Scan for the cell matching the given text and deliver its (X, Y) coordinate at center. 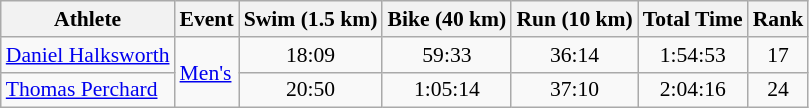
59:33 (446, 55)
37:10 (574, 90)
1:54:53 (693, 55)
Thomas Perchard (88, 90)
Daniel Halksworth (88, 55)
Bike (40 km) (446, 19)
Total Time (693, 19)
Swim (1.5 km) (311, 19)
2:04:16 (693, 90)
Event (207, 19)
24 (778, 90)
1:05:14 (446, 90)
20:50 (311, 90)
Men's (207, 72)
Rank (778, 19)
17 (778, 55)
36:14 (574, 55)
Athlete (88, 19)
Run (10 km) (574, 19)
18:09 (311, 55)
